Scan for the cell matching the given text and deliver its [x, y] coordinate at center. 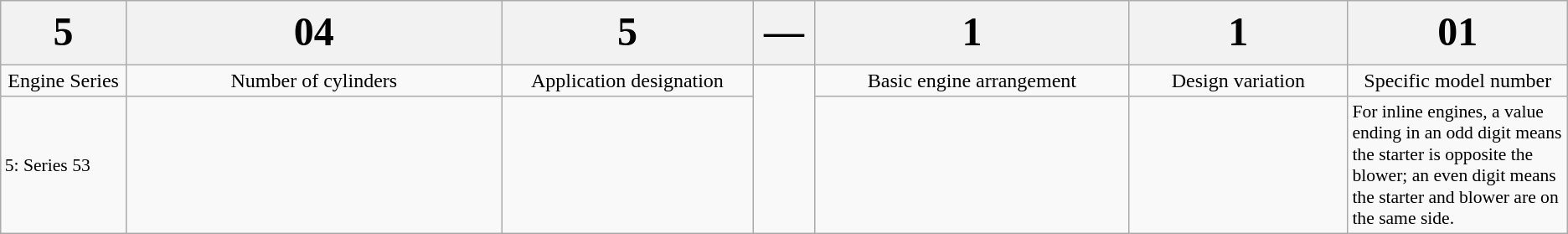
04 [313, 33]
Engine Series [64, 81]
Specific model number [1457, 81]
— [784, 33]
5: Series 53 [64, 164]
Application designation [627, 81]
Design variation [1238, 81]
Basic engine arrangement [972, 81]
01 [1457, 33]
Number of cylinders [313, 81]
